Scan for the cell matching the given text and deliver its [X, Y] coordinate at center. 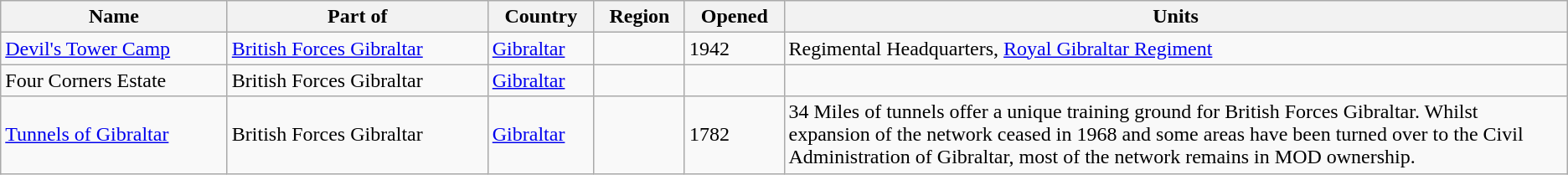
Country [541, 17]
Tunnels of Gibraltar [114, 135]
Part of [357, 17]
Name [114, 17]
Regimental Headquarters, Royal Gibraltar Regiment [1176, 49]
Region [639, 17]
Units [1176, 17]
Four Corners Estate [114, 80]
1782 [734, 135]
1942 [734, 49]
Devil's Tower Camp [114, 49]
Opened [734, 17]
